Output the (x, y) coordinate of the center of the cell containing the given text.  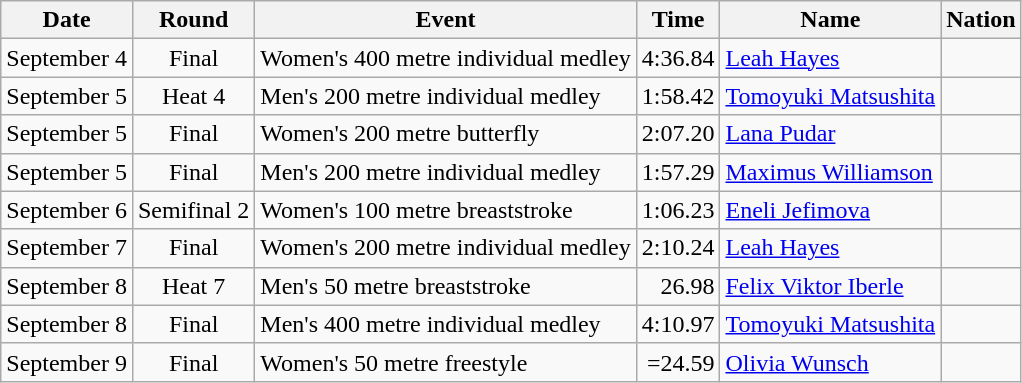
Maximus Williamson (830, 172)
September 6 (67, 210)
Women's 100 metre breaststroke (446, 210)
Men's 400 metre individual medley (446, 324)
1:57.29 (678, 172)
Women's 200 metre butterfly (446, 134)
1:06.23 (678, 210)
Name (830, 20)
Round (193, 20)
Lana Pudar (830, 134)
Women's 400 metre individual medley (446, 58)
Nation (981, 20)
Men's 50 metre breaststroke (446, 286)
Olivia Wunsch (830, 362)
Felix Viktor Iberle (830, 286)
Eneli Jefimova (830, 210)
Date (67, 20)
1:58.42 (678, 96)
2:07.20 (678, 134)
Time (678, 20)
September 7 (67, 248)
4:36.84 (678, 58)
Women's 200 metre individual medley (446, 248)
Heat 7 (193, 286)
=24.59 (678, 362)
September 4 (67, 58)
Semifinal 2 (193, 210)
2:10.24 (678, 248)
Heat 4 (193, 96)
26.98 (678, 286)
Women's 50 metre freestyle (446, 362)
Event (446, 20)
September 9 (67, 362)
4:10.97 (678, 324)
